For the text-containing cell, return its midpoint in [x, y] coordinate format. 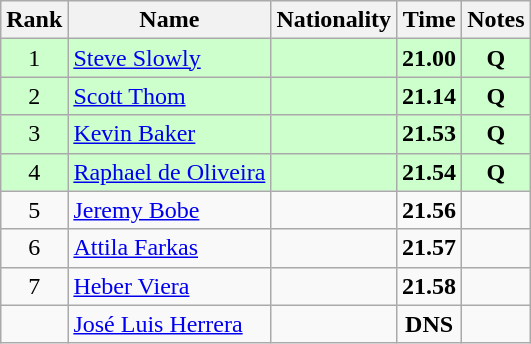
4 [34, 172]
21.14 [430, 96]
Kevin Baker [170, 134]
Attila Farkas [170, 248]
Notes [496, 20]
21.57 [430, 248]
Scott Thom [170, 96]
21.53 [430, 134]
21.58 [430, 286]
Steve Slowly [170, 58]
5 [34, 210]
7 [34, 286]
3 [34, 134]
Raphael de Oliveira [170, 172]
21.56 [430, 210]
Name [170, 20]
DNS [430, 324]
21.00 [430, 58]
6 [34, 248]
Rank [34, 20]
Jeremy Bobe [170, 210]
Time [430, 20]
Heber Viera [170, 286]
2 [34, 96]
1 [34, 58]
José Luis Herrera [170, 324]
21.54 [430, 172]
Nationality [334, 20]
